Scan for the cell matching the given text and deliver its [x, y] coordinate at center. 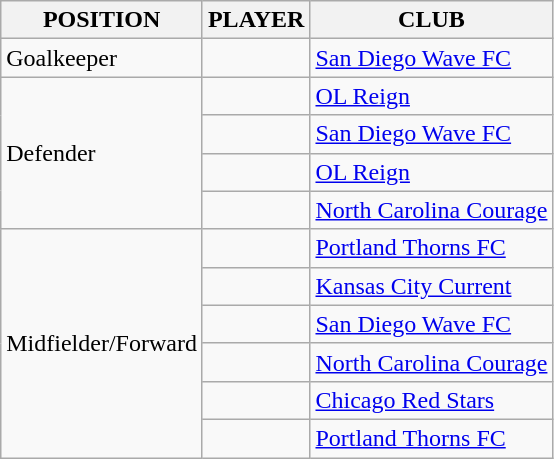
Defender [102, 153]
PLAYER [256, 20]
Kansas City Current [432, 286]
Goalkeeper [102, 58]
CLUB [432, 20]
Chicago Red Stars [432, 400]
Midfielder/Forward [102, 343]
POSITION [102, 20]
